Identify which cell holds the provided text, then report its (x, y) central coordinate. 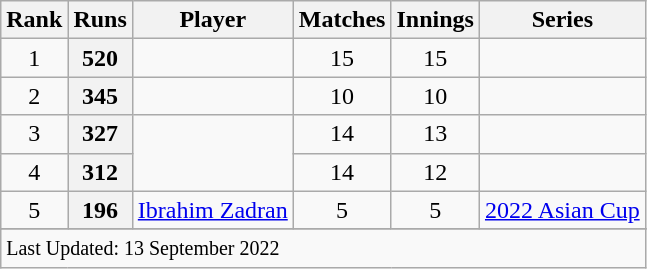
Matches (342, 20)
520 (100, 58)
312 (100, 172)
Runs (100, 20)
2 (34, 96)
327 (100, 134)
2022 Asian Cup (562, 210)
196 (100, 210)
Ibrahim Zadran (212, 210)
Innings (435, 20)
1 (34, 58)
Series (562, 20)
4 (34, 172)
12 (435, 172)
345 (100, 96)
13 (435, 134)
Player (212, 20)
3 (34, 134)
Rank (34, 20)
Last Updated: 13 September 2022 (323, 248)
